Search for the cell housing the specified text and yield its [x, y] center coordinate. 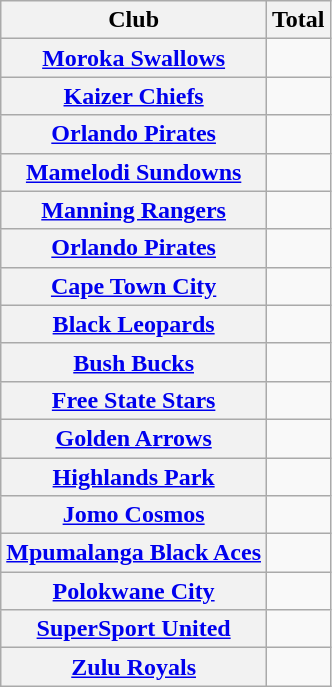
Cape Town City [134, 286]
Golden Arrows [134, 438]
Polokwane City [134, 591]
Mamelodi Sundowns [134, 172]
SuperSport United [134, 629]
Total [299, 20]
Bush Bucks [134, 362]
Manning Rangers [134, 210]
Zulu Royals [134, 667]
Free State Stars [134, 400]
Black Leopards [134, 324]
Jomo Cosmos [134, 515]
Mpumalanga Black Aces [134, 553]
Highlands Park [134, 477]
Moroka Swallows [134, 58]
Kaizer Chiefs [134, 96]
Club [134, 20]
